Extract the (x, y) coordinate from the center of the cell holding the provided text.  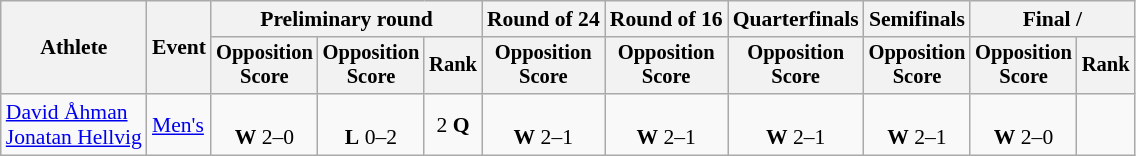
Semifinals (918, 19)
2 Q (453, 124)
Final / (1052, 19)
Quarterfinals (796, 19)
Round of 24 (544, 19)
Men's (179, 124)
Athlete (74, 48)
Round of 16 (666, 19)
Preliminary round (346, 19)
L 0–2 (372, 124)
David ÅhmanJonatan Hellvig (74, 124)
Event (179, 48)
